Return the [X, Y] coordinate for the center point of the cell that contains the specified text.  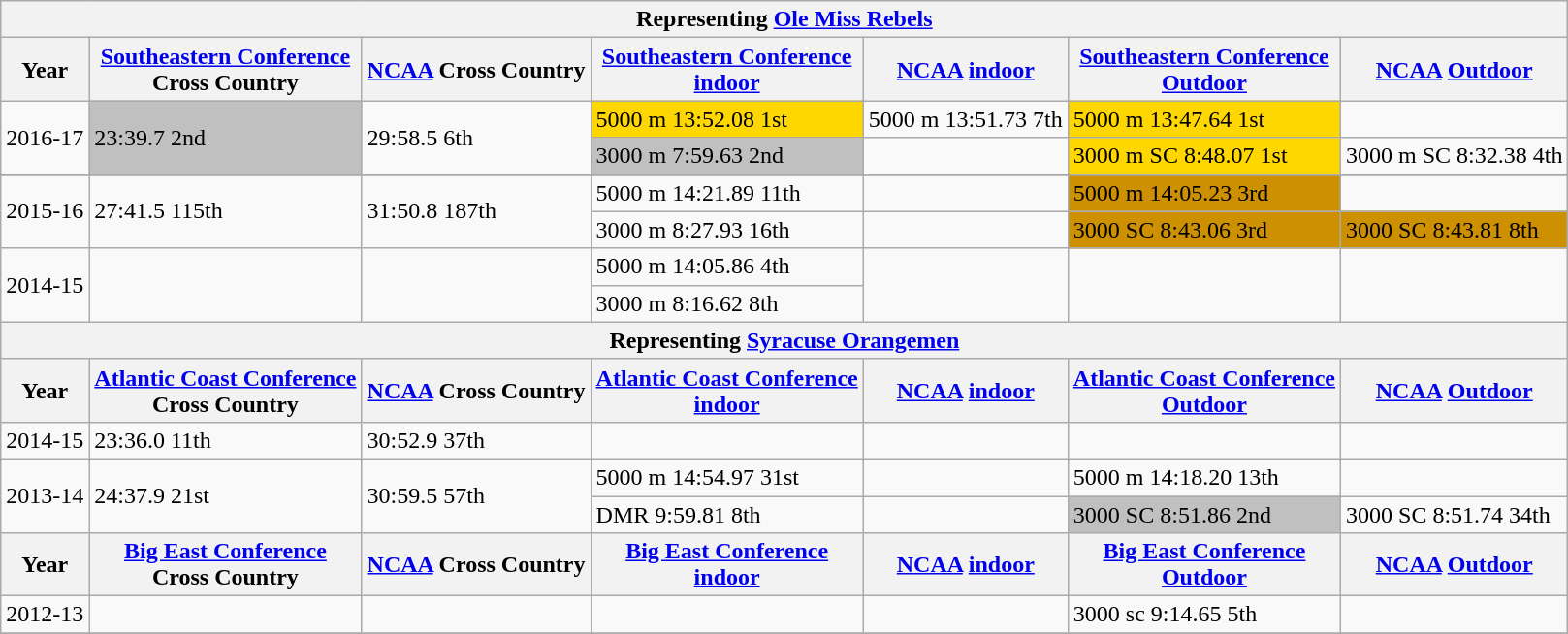
5000 m 14:18.20 13th [1204, 477]
3000 SC 8:51.86 2nd [1204, 515]
Representing Ole Miss Rebels [784, 19]
30:52.9 37th [476, 440]
27:41.5 115th [225, 211]
5000 m 13:47.64 1st [1204, 119]
31:50.8 187th [476, 211]
2016-17 [45, 138]
Southeastern ConferenceOutdoor [1204, 70]
Atlantic Coast Conference indoor [727, 390]
Southeastern ConferenceCross Country [225, 70]
2012-13 [45, 615]
Representing Syracuse Orangemen [784, 340]
29:58.5 6th [476, 138]
DMR 9:59.81 8th [727, 515]
5000 m 13:52.08 1st [727, 119]
3000 m SC 8:32.38 4th [1455, 156]
23:39.7 2nd [225, 138]
3000 m 8:16.62 8th [727, 303]
3000 SC 8:43.06 3rd [1204, 230]
Big East Conference indoor [727, 564]
5000 m 14:05.86 4th [727, 267]
3000 m SC 8:48.07 1st [1204, 156]
Atlantic Coast ConferenceOutdoor [1204, 390]
5000 m 14:05.23 3rd [1204, 193]
3000 SC 8:51.74 34th [1455, 515]
5000 m 13:51.73 7th [966, 119]
5000 m 14:54.97 31st [727, 477]
2013-14 [45, 495]
Southeastern Conference indoor [727, 70]
30:59.5 57th [476, 495]
3000 m 7:59.63 2nd [727, 156]
2015-16 [45, 211]
5000 m 14:21.89 11th [727, 193]
24:37.9 21st [225, 495]
Atlantic Coast ConferenceCross Country [225, 390]
3000 m 8:27.93 16th [727, 230]
23:36.0 11th [225, 440]
Big East ConferenceCross Country [225, 564]
Big East ConferenceOutdoor [1204, 564]
3000 sc 9:14.65 5th [1204, 615]
3000 SC 8:43.81 8th [1455, 230]
